Search for the cell housing the specified text and yield its (X, Y) center coordinate. 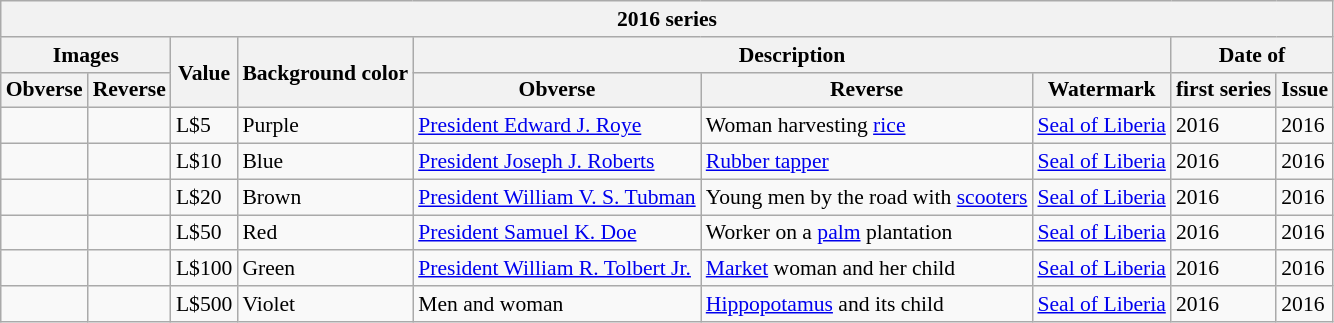
first series (1224, 90)
L$20 (204, 197)
Value (204, 72)
L$5 (204, 126)
Young men by the road with scooters (867, 197)
Woman harvesting rice (867, 126)
Red (325, 233)
Purple (325, 126)
President Samuel K. Doe (557, 233)
Date of (1252, 55)
L$500 (204, 304)
Green (325, 269)
President William R. Tolbert Jr. (557, 269)
Violet (325, 304)
President William V. S. Tubman (557, 197)
Rubber tapper (867, 162)
Blue (325, 162)
Worker on a palm plantation (867, 233)
L$100 (204, 269)
Hippopotamus and its child (867, 304)
Issue (1304, 90)
Brown (325, 197)
Images (86, 55)
Watermark (1101, 90)
L$10 (204, 162)
Market woman and her child (867, 269)
President Edward J. Roye (557, 126)
Men and woman (557, 304)
2016 series (667, 19)
Description (792, 55)
Background color (325, 72)
L$50 (204, 233)
President Joseph J. Roberts (557, 162)
